For the text-containing cell, return its midpoint in [x, y] coordinate format. 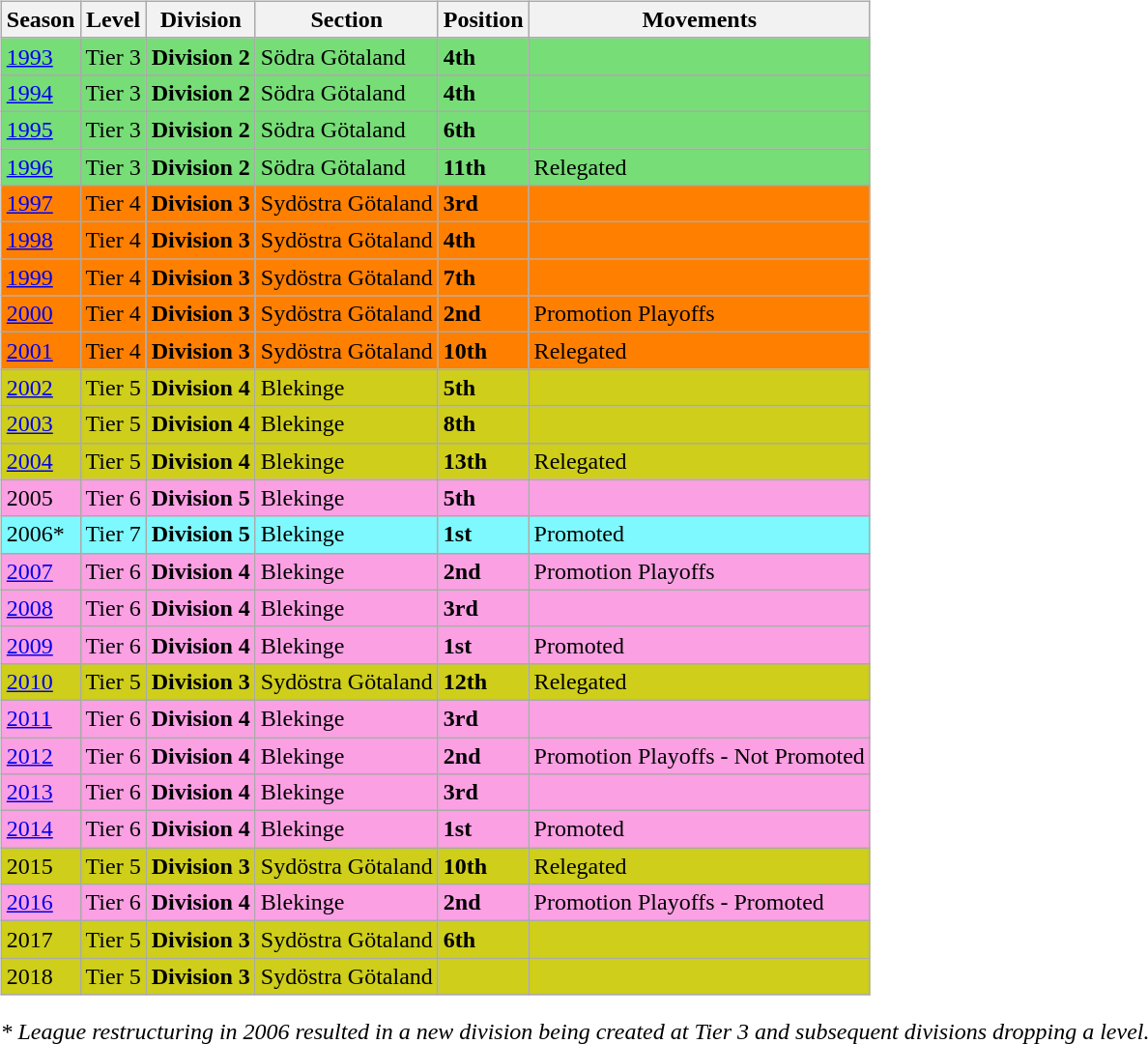
2010 [41, 681]
2003 [41, 424]
2007 [41, 571]
2016 [41, 903]
8th [483, 424]
Promotion Playoffs - Not Promoted [700, 755]
1996 [41, 167]
2017 [41, 940]
1999 [41, 277]
11th [483, 167]
Season [41, 19]
2014 [41, 829]
2015 [41, 866]
1998 [41, 241]
13th [483, 461]
2018 [41, 976]
1994 [41, 93]
Level [113, 19]
Division [201, 19]
2011 [41, 718]
2012 [41, 755]
2000 [41, 314]
2009 [41, 645]
1997 [41, 204]
2013 [41, 793]
2004 [41, 461]
Tier 7 [113, 535]
2006* [41, 535]
Section [346, 19]
1993 [41, 56]
2005 [41, 498]
2008 [41, 608]
2001 [41, 351]
7th [483, 277]
Promotion Playoffs - Promoted [700, 903]
Movements [700, 19]
12th [483, 681]
Position [483, 19]
2002 [41, 388]
1995 [41, 130]
